Return the (x, y) coordinate for the center point of the cell that contains the specified text.  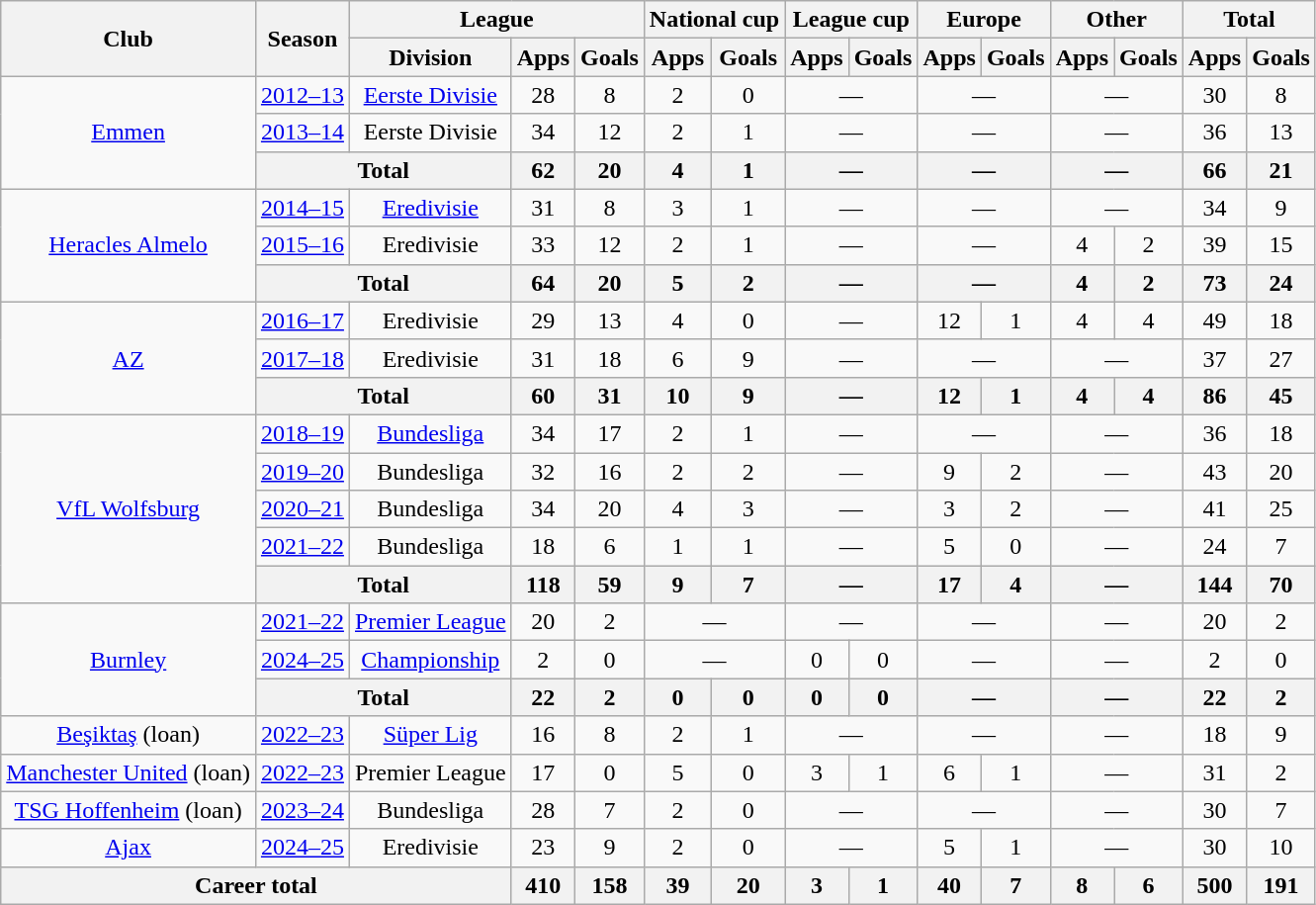
AZ (129, 358)
23 (543, 848)
25 (1281, 509)
Championship (430, 660)
500 (1214, 885)
66 (1214, 170)
2023–24 (303, 810)
Other (1116, 20)
VfL Wolfsburg (129, 508)
49 (1214, 320)
410 (543, 885)
Süper Lig (430, 735)
32 (543, 472)
118 (543, 585)
27 (1281, 358)
45 (1281, 396)
Beşiktaş (loan) (129, 735)
33 (543, 245)
TSG Hoffenheim (loan) (129, 810)
2020–21 (303, 509)
15 (1281, 245)
Burnley (129, 660)
Season (303, 39)
86 (1214, 396)
2012–13 (303, 95)
62 (543, 170)
Europe (984, 20)
21 (1281, 170)
Emmen (129, 133)
158 (610, 885)
National cup (714, 20)
60 (543, 396)
Division (430, 57)
Manchester United (loan) (129, 772)
Heracles Almelo (129, 245)
70 (1281, 585)
Ajax (129, 848)
73 (1214, 283)
Club (129, 39)
2017–18 (303, 358)
40 (949, 885)
41 (1214, 509)
43 (1214, 472)
2014–15 (303, 208)
2018–19 (303, 433)
59 (610, 585)
2015–16 (303, 245)
29 (543, 320)
144 (1214, 585)
2013–14 (303, 133)
League cup (851, 20)
37 (1214, 358)
64 (543, 283)
2016–17 (303, 320)
191 (1281, 885)
Career total (256, 885)
League (496, 20)
2019–20 (303, 472)
